Detect which cell encompasses the target text, then output its (X, Y) center coordinate. 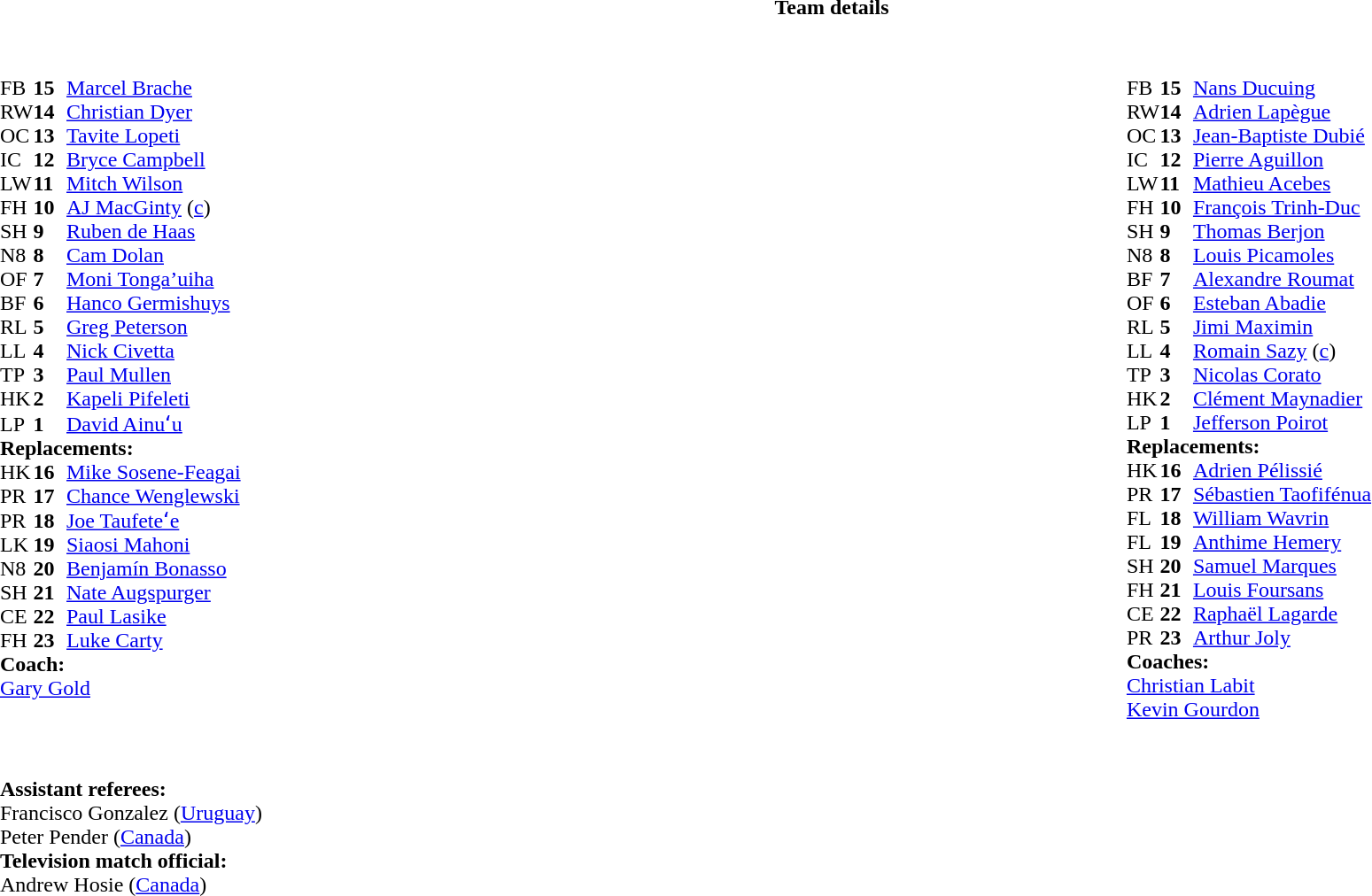
Benjamín Bonasso (154, 568)
William Wavrin (1283, 519)
Nate Augspurger (154, 593)
AJ MacGinty (c) (154, 207)
Kapeli Pifeleti (154, 398)
Gary Gold (120, 689)
Louis Foursans (1283, 590)
Jimi Maximin (1283, 328)
Sébastien Taofifénua (1283, 494)
Christian Labit Kevin Gourdon (1249, 698)
Nick Civetta (154, 351)
LK (17, 545)
Raphaël Lagarde (1283, 614)
Greg Peterson (154, 328)
Coach: (120, 664)
Moni Tonga’uiha (154, 280)
Ruben de Haas (154, 232)
Luke Carty (154, 641)
Adrien Pélissié (1283, 471)
David Ainuʻu (154, 423)
Esteban Abadie (1283, 303)
Joe Taufeteʻe (154, 521)
Tavite Lopeti (154, 136)
Paul Mullen (154, 375)
Adrien Lapègue (1283, 112)
François Trinh-Duc (1283, 207)
Coaches: (1249, 662)
Christian Dyer (154, 112)
Siaosi Mahoni (154, 545)
Jefferson Poirot (1283, 423)
Nans Ducuing (1283, 89)
Paul Lasike (154, 616)
Romain Sazy (c) (1283, 351)
Anthime Hemery (1283, 542)
Alexandre Roumat (1283, 280)
Bryce Campbell (154, 159)
Chance Wenglewski (154, 496)
Louis Picamoles (1283, 255)
Jean-Baptiste Dubié (1283, 136)
Clément Maynadier (1283, 398)
Cam Dolan (154, 255)
Mike Sosene-Feagai (154, 473)
Marcel Brache (154, 89)
Nicolas Corato (1283, 375)
Hanco Germishuys (154, 303)
Samuel Marques (1283, 567)
Thomas Berjon (1283, 232)
Pierre Aguillon (1283, 159)
Mitch Wilson (154, 184)
Mathieu Acebes (1283, 184)
Arthur Joly (1283, 637)
